Capture the cell that displays the provided text and extract its [x, y] central coordinate. 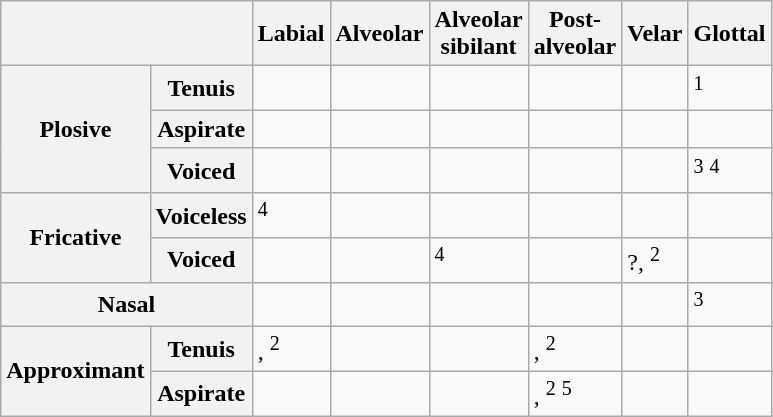
, 2 5 [575, 394]
Glottal [730, 34]
Nasal [126, 304]
Fricative [76, 238]
3 [730, 304]
Voiceless [201, 216]
Approximant [76, 372]
1 [730, 88]
3 4 [730, 170]
Plosive [76, 130]
Alveolar [380, 34]
Alveolarsibilant [478, 34]
Velar [655, 34]
?, 2 [655, 260]
Post-alveolar [575, 34]
Labial [291, 34]
